Locate the cell with the specified text and output its (X, Y) center coordinate. 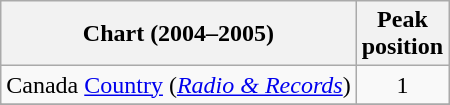
Canada Country (Radio & Records) (178, 85)
Peakposition (402, 34)
1 (402, 85)
Chart (2004–2005) (178, 34)
